Determine the (x, y) coordinate at the center of the cell enclosing the given text.  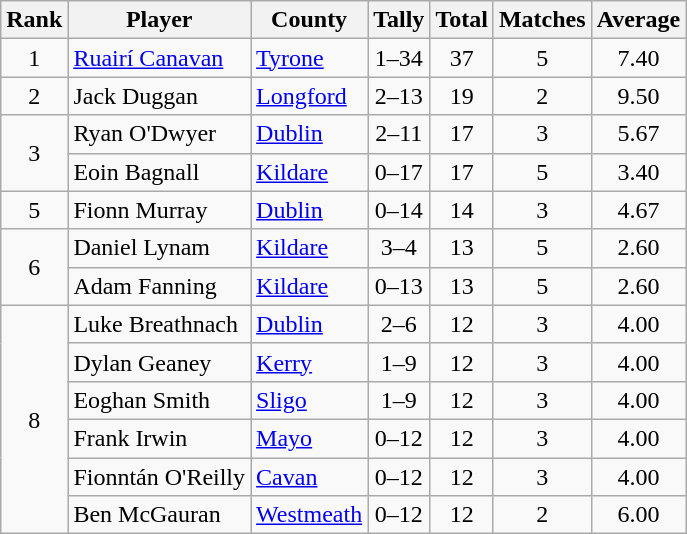
3–4 (399, 248)
2–11 (399, 134)
0–17 (399, 172)
1 (34, 58)
2–13 (399, 96)
Total (462, 20)
Mayo (310, 438)
9.50 (638, 96)
Cavan (310, 477)
Longford (310, 96)
14 (462, 210)
37 (462, 58)
6 (34, 267)
6.00 (638, 515)
Sligo (310, 400)
Daniel Lynam (160, 248)
7.40 (638, 58)
Dylan Geaney (160, 362)
19 (462, 96)
Eoghan Smith (160, 400)
Luke Breathnach (160, 324)
Adam Fanning (160, 286)
3.40 (638, 172)
8 (34, 419)
Tally (399, 20)
0–14 (399, 210)
Ruairí Canavan (160, 58)
Frank Irwin (160, 438)
Ben McGauran (160, 515)
5.67 (638, 134)
Eoin Bagnall (160, 172)
Average (638, 20)
2–6 (399, 324)
Kerry (310, 362)
Rank (34, 20)
Ryan O'Dwyer (160, 134)
Westmeath (310, 515)
0–13 (399, 286)
Player (160, 20)
Fionntán O'Reilly (160, 477)
4.67 (638, 210)
County (310, 20)
Matches (542, 20)
1–34 (399, 58)
Tyrone (310, 58)
Jack Duggan (160, 96)
Fionn Murray (160, 210)
